Detect which cell encompasses the target text, then output its (X, Y) center coordinate. 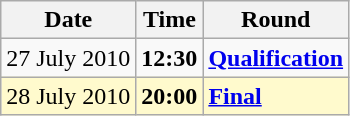
Final (276, 96)
20:00 (170, 96)
Round (276, 20)
12:30 (170, 58)
Time (170, 20)
Date (68, 20)
27 July 2010 (68, 58)
Qualification (276, 58)
28 July 2010 (68, 96)
